Determine the (X, Y) coordinate at the center of the cell enclosing the given text.  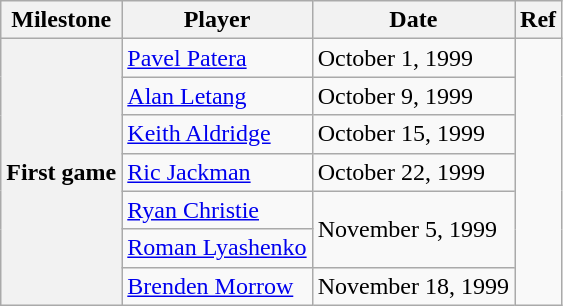
Brenden Morrow (217, 286)
October 22, 1999 (413, 172)
Ric Jackman (217, 172)
First game (62, 172)
Keith Aldridge (217, 134)
Ryan Christie (217, 210)
November 18, 1999 (413, 286)
October 9, 1999 (413, 96)
October 1, 1999 (413, 58)
Pavel Patera (217, 58)
November 5, 1999 (413, 229)
October 15, 1999 (413, 134)
Milestone (62, 20)
Date (413, 20)
Roman Lyashenko (217, 248)
Player (217, 20)
Alan Letang (217, 96)
Ref (538, 20)
